Scan for the cell matching the given text and deliver its (X, Y) coordinate at center. 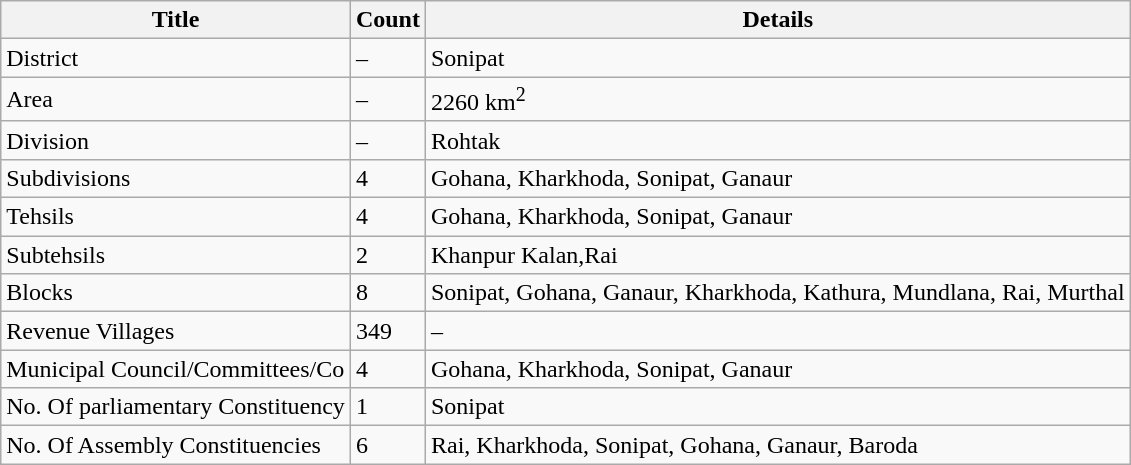
Subtehsils (176, 255)
Rai, Kharkhoda, Sonipat, Gohana, Ganaur, Baroda (778, 445)
Sonipat, Gohana, Ganaur, Kharkhoda, Kathura, Mundlana, Rai, Murthal (778, 293)
Subdivisions (176, 178)
Division (176, 140)
District (176, 58)
No. Of Assembly Constituencies (176, 445)
Revenue Villages (176, 331)
349 (388, 331)
No. Of parliamentary Constituency (176, 407)
Blocks (176, 293)
6 (388, 445)
8 (388, 293)
Khanpur Kalan,Rai (778, 255)
Area (176, 100)
2260 km2 (778, 100)
1 (388, 407)
Count (388, 20)
2 (388, 255)
Details (778, 20)
Tehsils (176, 217)
Title (176, 20)
Rohtak (778, 140)
Municipal Council/Committees/Co (176, 369)
